Provide the [x, y] coordinate of the cell's center where the given text is located.  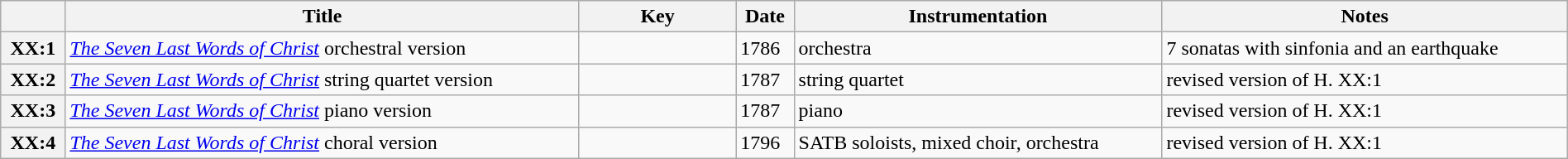
The Seven Last Words of Christ choral version [323, 142]
The Seven Last Words of Christ piano version [323, 111]
1796 [765, 142]
XX:1 [33, 48]
The Seven Last Words of Christ orchestral version [323, 48]
Notes [1365, 17]
7 sonatas with sinfonia and an earthquake [1365, 48]
string quartet [978, 79]
1786 [765, 48]
orchestra [978, 48]
The Seven Last Words of Christ string quartet version [323, 79]
XX:4 [33, 142]
Instrumentation [978, 17]
Key [657, 17]
Title [323, 17]
XX:3 [33, 111]
Date [765, 17]
XX:2 [33, 79]
piano [978, 111]
SATB soloists, mixed choir, orchestra [978, 142]
